Scan for the cell matching the given text and deliver its (x, y) coordinate at center. 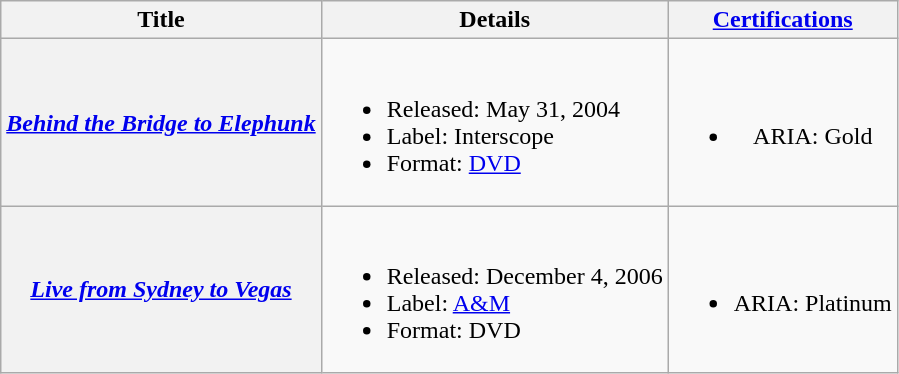
Released: May 31, 2004Label: InterscopeFormat: DVD (494, 122)
Live from Sydney to Vegas (161, 290)
Released: December 4, 2006Label: A&MFormat: DVD (494, 290)
Certifications (782, 20)
Details (494, 20)
ARIA: Gold (782, 122)
Title (161, 20)
ARIA: Platinum (782, 290)
Behind the Bridge to Elephunk (161, 122)
